Capture the cell that displays the provided text and extract its [X, Y] central coordinate. 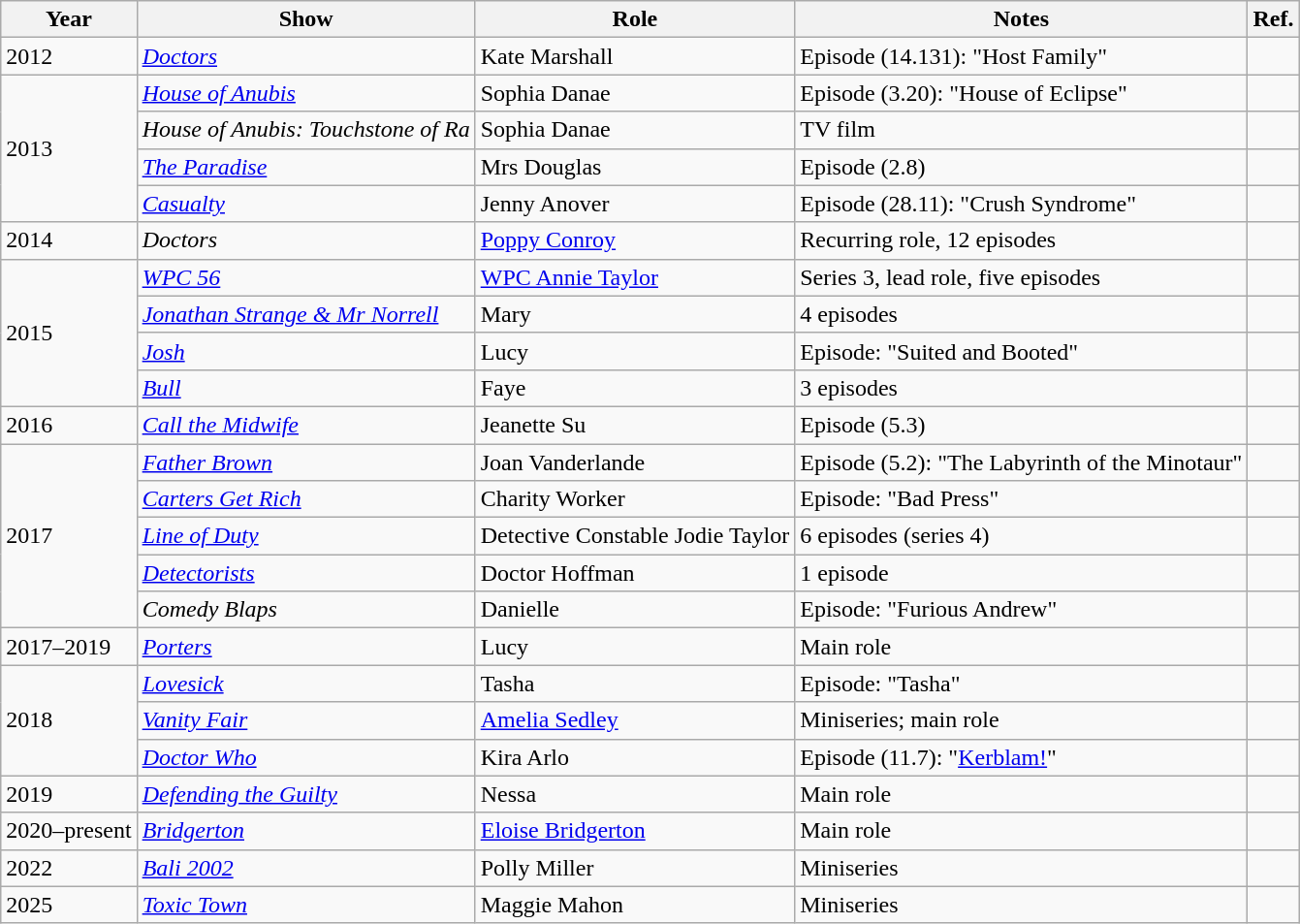
Series 3, lead role, five episodes [1022, 277]
Ref. [1274, 19]
TV film [1022, 130]
Josh [306, 351]
2015 [69, 333]
2017 [69, 536]
Recurring role, 12 episodes [1022, 240]
Notes [1022, 19]
Episode: "Suited and Booted" [1022, 351]
2019 [69, 794]
Kate Marshall [635, 56]
Father Brown [306, 462]
1 episode [1022, 573]
Episode (5.3) [1022, 425]
Episode (28.11): "Crush Syndrome" [1022, 204]
6 episodes (series 4) [1022, 536]
Doctor Who [306, 757]
2013 [69, 148]
Mary [635, 314]
2018 [69, 720]
2022 [69, 868]
Show [306, 19]
2016 [69, 425]
Line of Duty [306, 536]
Maggie Mahon [635, 905]
Mrs Douglas [635, 167]
Carters Get Rich [306, 499]
2025 [69, 905]
Casualty [306, 204]
Comedy Blaps [306, 610]
Call the Midwife [306, 425]
Episode (11.7): "Kerblam!" [1022, 757]
House of Anubis: Touchstone of Ra [306, 130]
Bridgerton [306, 831]
The Paradise [306, 167]
House of Anubis [306, 93]
Toxic Town [306, 905]
Jonathan Strange & Mr Norrell [306, 314]
WPC 56 [306, 277]
Episode (14.131): "Host Family" [1022, 56]
Joan Vanderlande [635, 462]
Lovesick [306, 684]
Detective Constable Jodie Taylor [635, 536]
2020–present [69, 831]
Defending the Guilty [306, 794]
Amelia Sedley [635, 720]
Episode (3.20): "House of Eclipse" [1022, 93]
Jeanette Su [635, 425]
Porters [306, 647]
Poppy Conroy [635, 240]
Vanity Fair [306, 720]
Episode: "Furious Andrew" [1022, 610]
Detectorists [306, 573]
Danielle [635, 610]
Episode: "Tasha" [1022, 684]
4 episodes [1022, 314]
Bali 2002 [306, 868]
Eloise Bridgerton [635, 831]
Episode (5.2): "The Labyrinth of the Minotaur" [1022, 462]
Bull [306, 388]
Jenny Anover [635, 204]
Polly Miller [635, 868]
Year [69, 19]
Tasha [635, 684]
Doctor Hoffman [635, 573]
2014 [69, 240]
Kira Arlo [635, 757]
Nessa [635, 794]
Role [635, 19]
Episode (2.8) [1022, 167]
2017–2019 [69, 647]
Faye [635, 388]
3 episodes [1022, 388]
Episode: "Bad Press" [1022, 499]
Miniseries; main role [1022, 720]
Charity Worker [635, 499]
WPC Annie Taylor [635, 277]
2012 [69, 56]
